Find where the given text appears and provide that cell's center as [X, Y] coordinate. 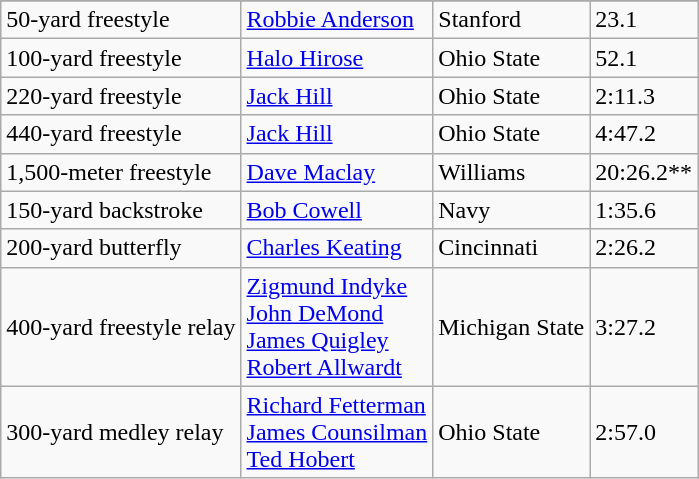
52.1 [644, 58]
200-yard butterfly [121, 248]
Stanford [512, 20]
Cincinnati [512, 248]
1:35.6 [644, 210]
Charles Keating [337, 248]
1,500-meter freestyle [121, 172]
300-yard medley relay [121, 432]
20:26.2** [644, 172]
440-yard freestyle [121, 134]
Robbie Anderson [337, 20]
Bob Cowell [337, 210]
220-yard freestyle [121, 96]
23.1 [644, 20]
100-yard freestyle [121, 58]
400-yard freestyle relay [121, 326]
Halo Hirose [337, 58]
50-yard freestyle [121, 20]
Michigan State [512, 326]
Williams [512, 172]
150-yard backstroke [121, 210]
Richard FettermanJames CounsilmanTed Hobert [337, 432]
4:47.2 [644, 134]
2:26.2 [644, 248]
Zigmund IndykeJohn DeMondJames QuigleyRobert Allwardt [337, 326]
2:11.3 [644, 96]
Dave Maclay [337, 172]
2:57.0 [644, 432]
3:27.2 [644, 326]
Navy [512, 210]
